Provide the [x, y] coordinate of the cell's center where the given text is located.  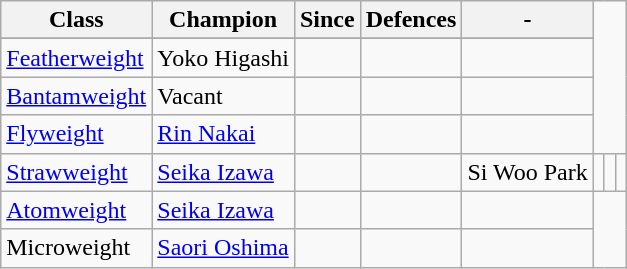
Vacant [224, 96]
Since [327, 20]
- [528, 20]
Defences [411, 20]
Class [76, 20]
Microweight [76, 248]
Bantamweight [76, 96]
Flyweight [76, 134]
Featherweight [76, 58]
Rin Nakai [224, 134]
Atomweight [76, 210]
Yoko Higashi [224, 58]
Strawweight [76, 172]
Si Woo Park [528, 172]
Champion [224, 20]
Saori Oshima [224, 248]
